Return the [x, y] coordinate for the center point of the cell that contains the specified text.  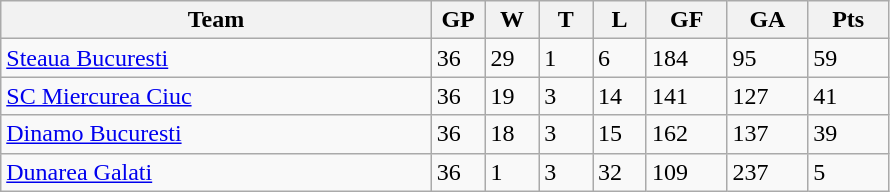
127 [768, 96]
184 [686, 58]
109 [686, 172]
GF [686, 20]
141 [686, 96]
Team [216, 20]
59 [848, 58]
32 [620, 172]
Dunarea Galati [216, 172]
18 [512, 134]
162 [686, 134]
Steaua Bucuresti [216, 58]
14 [620, 96]
29 [512, 58]
39 [848, 134]
GA [768, 20]
237 [768, 172]
15 [620, 134]
41 [848, 96]
6 [620, 58]
T [566, 20]
95 [768, 58]
137 [768, 134]
W [512, 20]
L [620, 20]
Dinamo Bucuresti [216, 134]
Pts [848, 20]
GP [458, 20]
19 [512, 96]
5 [848, 172]
SC Miercurea Ciuc [216, 96]
